Detect which cell encompasses the target text, then output its [x, y] center coordinate. 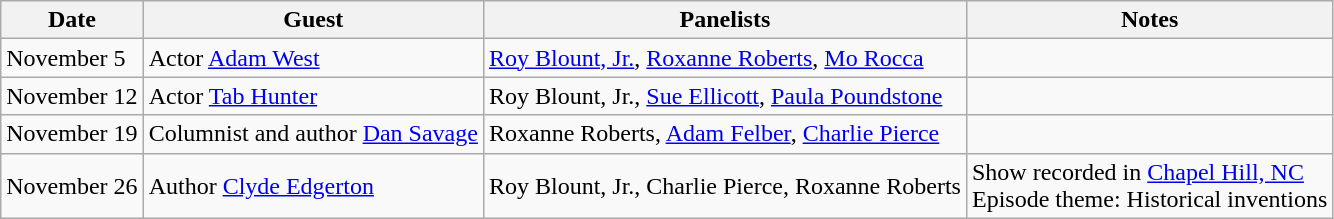
Roy Blount, Jr., Roxanne Roberts, Mo Rocca [724, 58]
Author Clyde Edgerton [313, 186]
Panelists [724, 20]
Guest [313, 20]
November 5 [72, 58]
Show recorded in Chapel Hill, NC Episode theme: Historical inventions [1149, 186]
Actor Adam West [313, 58]
Roxanne Roberts, Adam Felber, Charlie Pierce [724, 134]
Columnist and author Dan Savage [313, 134]
November 12 [72, 96]
November 26 [72, 186]
Actor Tab Hunter [313, 96]
Roy Blount, Jr., Sue Ellicott, Paula Poundstone [724, 96]
Notes [1149, 20]
Date [72, 20]
November 19 [72, 134]
Roy Blount, Jr., Charlie Pierce, Roxanne Roberts [724, 186]
